Capture the cell that displays the provided text and extract its [X, Y] central coordinate. 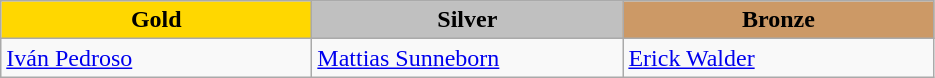
Iván Pedroso [156, 58]
Silver [468, 20]
Gold [156, 20]
Mattias Sunneborn [468, 58]
Erick Walder [778, 58]
Bronze [778, 20]
